Scan for the cell matching the given text and deliver its (x, y) coordinate at center. 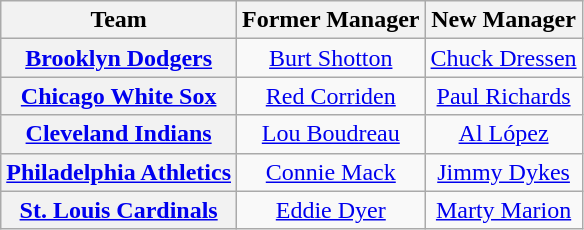
Marty Marion (504, 210)
Former Manager (332, 20)
New Manager (504, 20)
Burt Shotton (332, 58)
Team (119, 20)
Lou Boudreau (332, 134)
Red Corriden (332, 96)
Al López (504, 134)
Philadelphia Athletics (119, 172)
Brooklyn Dodgers (119, 58)
Chicago White Sox (119, 96)
St. Louis Cardinals (119, 210)
Connie Mack (332, 172)
Jimmy Dykes (504, 172)
Chuck Dressen (504, 58)
Paul Richards (504, 96)
Eddie Dyer (332, 210)
Cleveland Indians (119, 134)
